Extract the [X, Y] coordinate from the center of the cell holding the provided text.  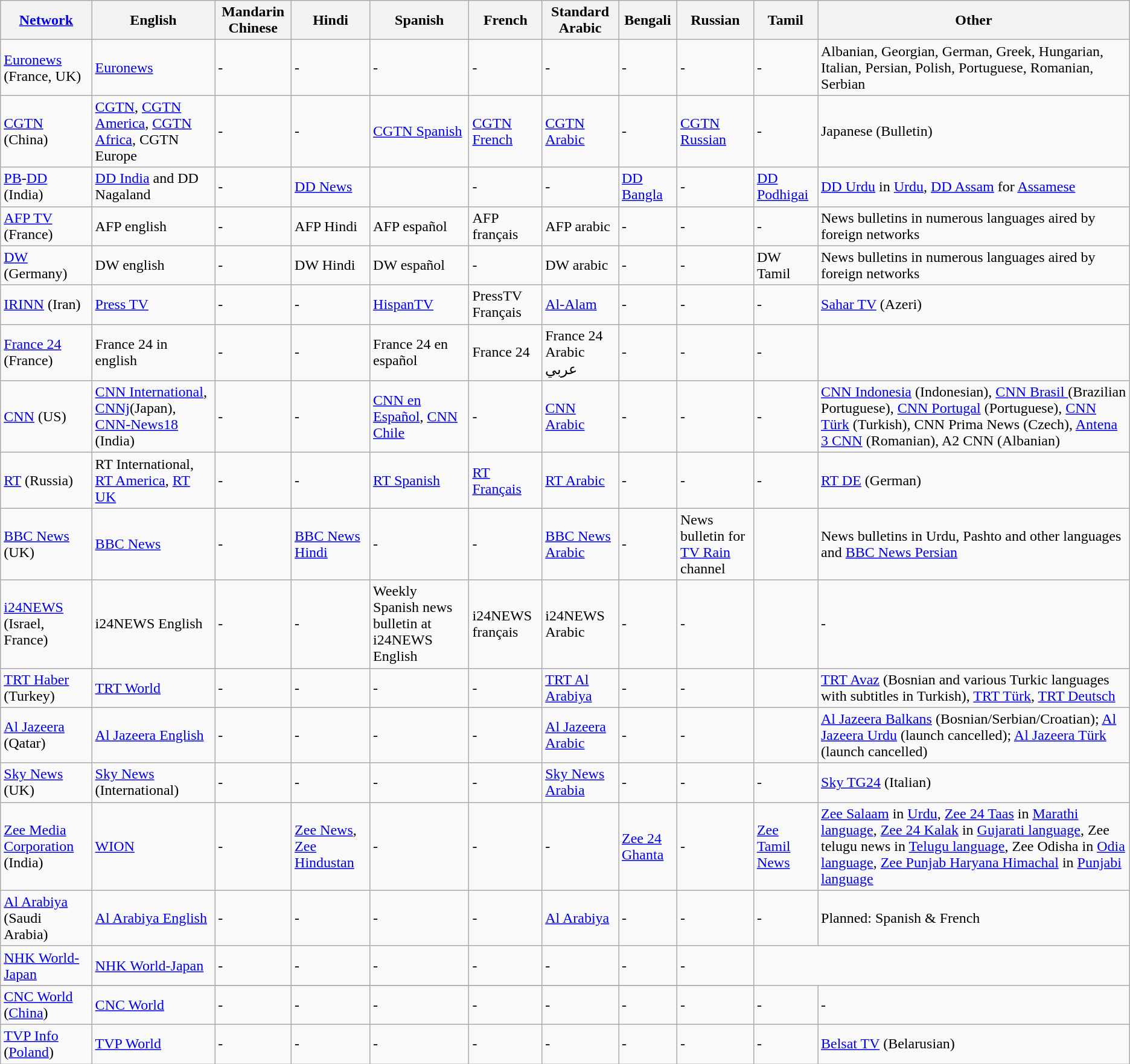
CNN Arabic [581, 416]
PB-DD (India) [46, 187]
CGTN Russian [716, 132]
Al Arabiya [581, 918]
IRINN (Iran) [46, 304]
France 24 in english [153, 352]
Sky TG24 (Italian) [973, 782]
Belsat TV (Belarusian) [973, 1044]
DD India and DD Nagaland [153, 187]
AFP français [506, 226]
RT Français [506, 480]
i24NEWS français [506, 624]
TRT Avaz (Bosnian and various Turkic languages with subtitles in Turkish), TRT Türk, TRT Deutsch [973, 688]
Japanese (Bulletin) [973, 132]
Mandarin Chinese [254, 21]
Al Jazeera Arabic [581, 735]
Sky News (International) [153, 782]
France 24 en español [420, 352]
France 24 (France) [46, 352]
News bulletins in Urdu, Pashto and other languages and BBC News Persian [973, 544]
Tamil [785, 21]
Al Jazeera (Qatar) [46, 735]
AFP arabic [581, 226]
DD Podhigai [785, 187]
Zee Media Corporation (India) [46, 846]
RT Arabic [581, 480]
RT (Russia) [46, 480]
i24NEWS (Israel, France) [46, 624]
DW (Germany) [46, 266]
Network [46, 21]
CGTN (China) [46, 132]
DW english [153, 266]
Euronews (France, UK) [46, 68]
DW español [420, 266]
Zee 24 Ghanta [647, 846]
Al Arabiya English [153, 918]
Spanish [420, 21]
Al Jazeera Balkans (Bosnian/Serbian/Croatian); Al Jazeera Urdu (launch cancelled); Al Jazeera Türk (launch cancelled) [973, 735]
AFP Hindi [331, 226]
CNN en Español, CNN Chile [420, 416]
Albanian, Georgian, German, Greek, Hungarian, Italian, Persian, Polish, Portuguese, Romanian, Serbian [973, 68]
HispanTV [420, 304]
English [153, 21]
Bengali [647, 21]
PressTV Français [506, 304]
DW Hindi [331, 266]
CGTN Arabic [581, 132]
Russian [716, 21]
TRT World [153, 688]
Euronews [153, 68]
CNC World [153, 1004]
Zee Tamil News [785, 846]
Zee News, Zee Hindustan [331, 846]
Press TV [153, 304]
CNC World (China) [46, 1004]
News bulletin for TV Rain channel [716, 544]
RT International, RT America, RT UK [153, 480]
BBC News (UK) [46, 544]
France 24 Arabic عربي [581, 352]
DW arabic [581, 266]
CGTN Spanish [420, 132]
TRT Haber (Turkey) [46, 688]
Sahar TV (Azeri) [973, 304]
CNN International, CNNj(Japan), CNN-News18 (India) [153, 416]
CGTN French [506, 132]
Weekly Spanish news bulletin at i24NEWS English [420, 624]
i24NEWS Arabic [581, 624]
AFP english [153, 226]
TRT Al Arabiya [581, 688]
France 24 [506, 352]
TVP World [153, 1044]
TVP Info (Poland) [46, 1044]
French [506, 21]
i24NEWS English [153, 624]
Planned: Spanish & French [973, 918]
WION [153, 846]
BBC News Arabic [581, 544]
CNN (US) [46, 416]
AFP TV (France) [46, 226]
Standard Arabic [581, 21]
DD Urdu in Urdu, DD Assam for Assamese [973, 187]
Al Jazeera English [153, 735]
DW Tamil [785, 266]
Al Arabiya (Saudi Arabia) [46, 918]
BBC News Hindi [331, 544]
Hindi [331, 21]
DD Bangla [647, 187]
RT Spanish [420, 480]
AFP español [420, 226]
RT DE (German) [973, 480]
DD News [331, 187]
Other [973, 21]
Sky News Arabia [581, 782]
Al-Alam [581, 304]
CGTN, CGTN America, CGTN Africa, CGTN Europe [153, 132]
BBC News [153, 544]
Sky News (UK) [46, 782]
